Output the (x, y) coordinate of the center of the cell containing the given text.  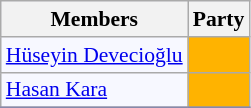
Hüseyin Devecioğlu (94, 55)
Party (219, 19)
Members (94, 19)
Hasan Kara (94, 90)
